Locate the cell with the specified text and output its (x, y) center coordinate. 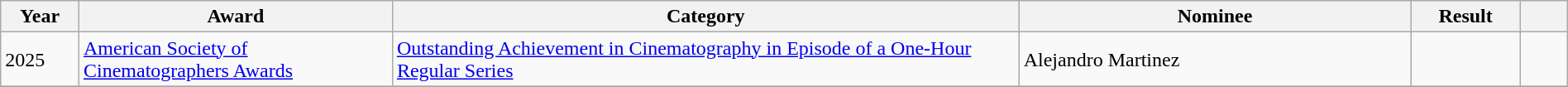
2025 (40, 60)
Outstanding Achievement in Cinematography in Episode of a One-Hour Regular Series (705, 60)
Award (235, 17)
American Society of Cinematographers Awards (235, 60)
Alejandro Martinez (1215, 60)
Category (705, 17)
Nominee (1215, 17)
Year (40, 17)
Result (1465, 17)
